Find where the given text appears and provide that cell's center as (X, Y) coordinate. 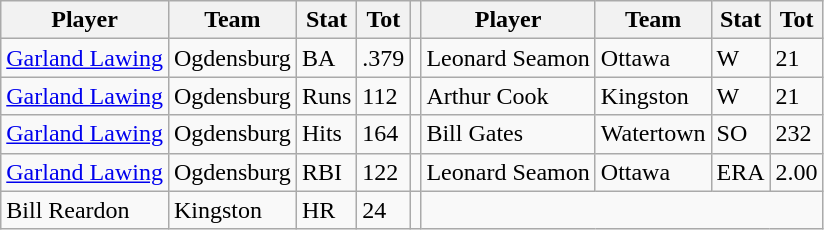
Arthur Cook (508, 96)
BA (326, 58)
SO (740, 134)
164 (384, 134)
Hits (326, 134)
Bill Reardon (85, 210)
112 (384, 96)
Bill Gates (508, 134)
Watertown (653, 134)
ERA (740, 172)
232 (796, 134)
.379 (384, 58)
122 (384, 172)
HR (326, 210)
2.00 (796, 172)
Runs (326, 96)
RBI (326, 172)
24 (384, 210)
